Return the (X, Y) coordinate for the center point of the cell that contains the specified text.  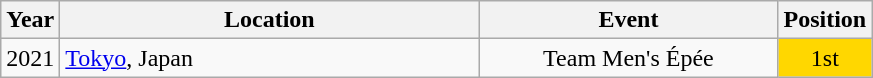
1st (825, 58)
Tokyo, Japan (270, 58)
Team Men's Épée (628, 58)
2021 (30, 58)
Event (628, 20)
Position (825, 20)
Year (30, 20)
Location (270, 20)
